Provide the [x, y] coordinate of the cell's center where the given text is located.  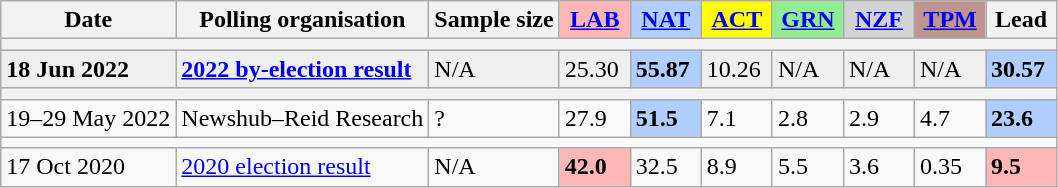
Lead [1022, 20]
32.5 [666, 167]
55.87 [666, 69]
0.35 [950, 167]
2.8 [808, 118]
5.5 [808, 167]
NAT [666, 20]
30.57 [1022, 69]
18 Jun 2022 [88, 69]
2.9 [878, 118]
17 Oct 2020 [88, 167]
Date [88, 20]
4.7 [950, 118]
ACT [736, 20]
LAB [594, 20]
9.5 [1022, 167]
42.0 [594, 167]
7.1 [736, 118]
2020 election result [302, 167]
10.26 [736, 69]
51.5 [666, 118]
Sample size [494, 20]
Newshub–Reid Research [302, 118]
TPM [950, 20]
NZF [878, 20]
? [494, 118]
2022 by-election result [302, 69]
23.6 [1022, 118]
8.9 [736, 167]
GRN [808, 20]
Polling organisation [302, 20]
25.30 [594, 69]
27.9 [594, 118]
19–29 May 2022 [88, 118]
3.6 [878, 167]
